Extract the [X, Y] coordinate from the center of the cell holding the provided text.  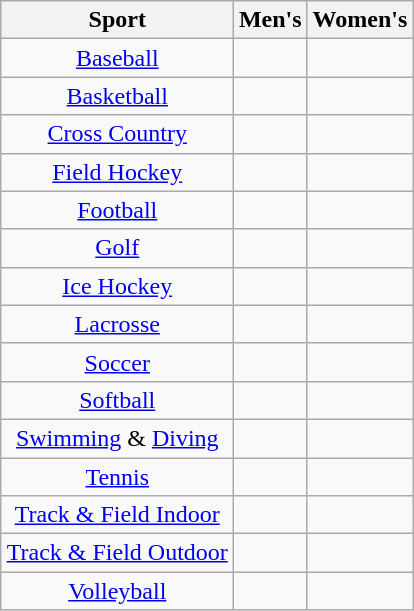
Volleyball [117, 591]
Track & Field Indoor [117, 515]
Track & Field Outdoor [117, 553]
Field Hockey [117, 172]
Sport [117, 20]
Baseball [117, 58]
Golf [117, 248]
Soccer [117, 362]
Ice Hockey [117, 286]
Tennis [117, 477]
Men's [270, 20]
Softball [117, 400]
Women's [360, 20]
Swimming & Diving [117, 438]
Football [117, 210]
Basketball [117, 96]
Lacrosse [117, 324]
Cross Country [117, 134]
